Identify which cell holds the provided text, then report its [X, Y] central coordinate. 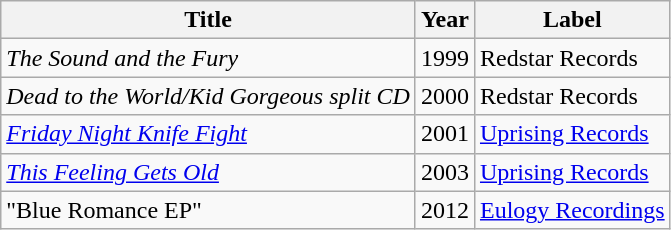
Dead to the World/Kid Gorgeous split CD [208, 96]
"Blue Romance EP" [208, 210]
2003 [444, 172]
2000 [444, 96]
Friday Night Knife Fight [208, 134]
2001 [444, 134]
1999 [444, 58]
Year [444, 20]
Title [208, 20]
2012 [444, 210]
Eulogy Recordings [572, 210]
This Feeling Gets Old [208, 172]
The Sound and the Fury [208, 58]
Label [572, 20]
